From the cell containing the given text, extract its center point as (X, Y) coordinate. 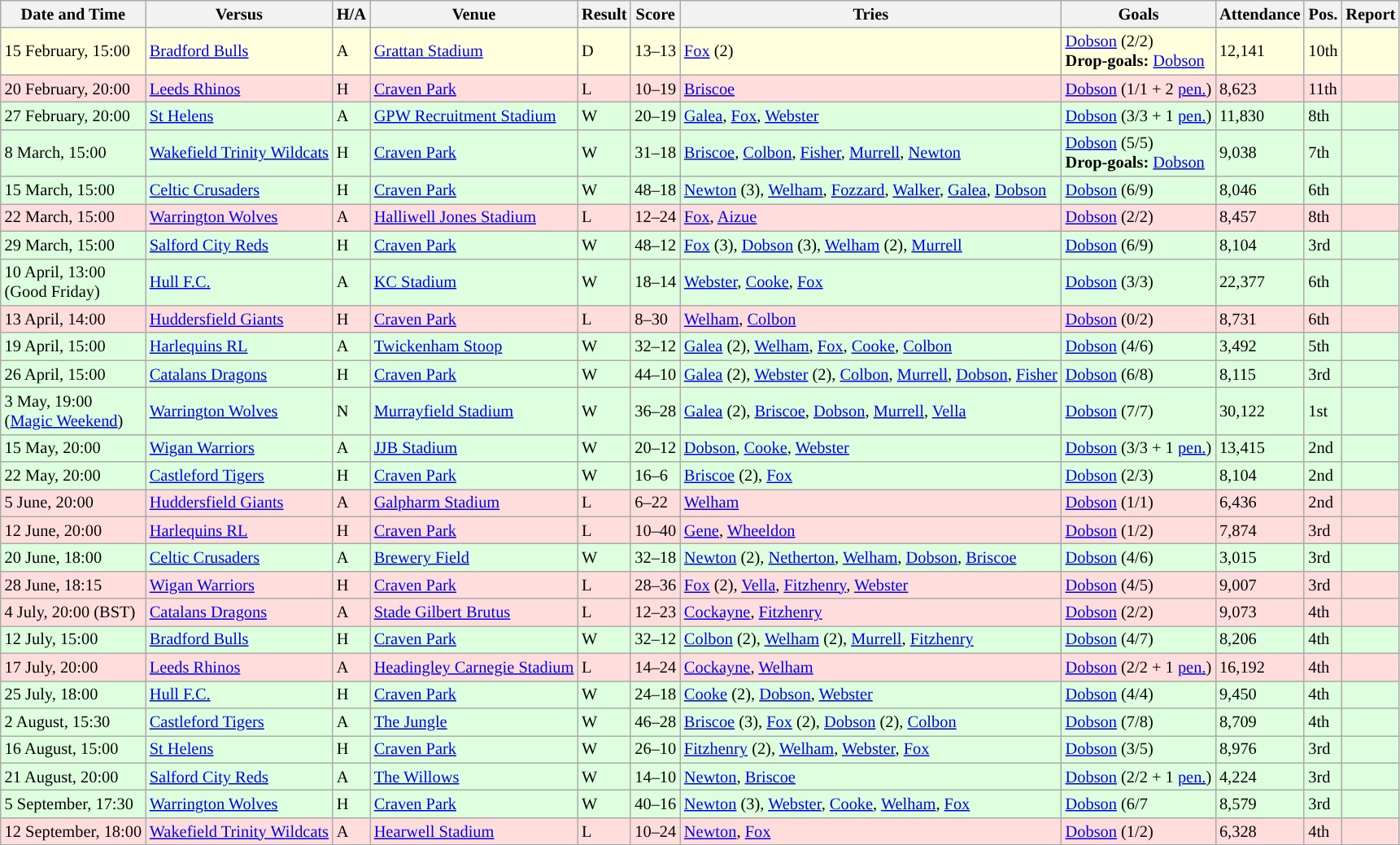
Brewery Field (473, 557)
18–14 (656, 282)
20–19 (656, 115)
Cockayne, Fitzhenry (870, 612)
Report (1370, 14)
Dobson (1/1) (1139, 503)
15 March, 15:00 (73, 190)
17 July, 20:00 (73, 667)
Dobson (4/5) (1139, 585)
8,206 (1259, 639)
11th (1323, 89)
JJB Stadium (473, 448)
22 May, 20:00 (73, 476)
The Jungle (473, 721)
Result (604, 14)
10–24 (656, 831)
28 June, 18:15 (73, 585)
Hearwell Stadium (473, 831)
Gene, Wheeldon (870, 530)
24–18 (656, 695)
22 March, 15:00 (73, 217)
16 August, 15:00 (73, 749)
Briscoe, Colbon, Fisher, Murrell, Newton (870, 153)
8 March, 15:00 (73, 153)
Welham, Colbon (870, 319)
D (604, 51)
14–24 (656, 667)
Dobson (2/2)Drop-goals: Dobson (1139, 51)
8–30 (656, 319)
6,436 (1259, 503)
22,377 (1259, 282)
9,038 (1259, 153)
Score (656, 14)
Stade Gilbert Brutus (473, 612)
H/A (351, 14)
16,192 (1259, 667)
5th (1323, 346)
Cooke (2), Dobson, Webster (870, 695)
Fox (2), Vella, Fitzhenry, Webster (870, 585)
Dobson (3/3) (1139, 282)
19 April, 15:00 (73, 346)
Headingley Carnegie Stadium (473, 667)
Dobson (1/1 + 2 pen.) (1139, 89)
8,115 (1259, 374)
7,874 (1259, 530)
Briscoe (2), Fox (870, 476)
Dobson (3/5) (1139, 749)
31–18 (656, 153)
8,579 (1259, 804)
8,731 (1259, 319)
Newton, Briscoe (870, 777)
Dobson (4/4) (1139, 695)
12 June, 20:00 (73, 530)
Fox (2) (870, 51)
10 April, 13:00(Good Friday) (73, 282)
Webster, Cooke, Fox (870, 282)
3,492 (1259, 346)
20–12 (656, 448)
Murrayfield Stadium (473, 411)
Fox, Aizue (870, 217)
29 March, 15:00 (73, 245)
12–24 (656, 217)
Dobson (7/7) (1139, 411)
Galea, Fox, Webster (870, 115)
Dobson (6/8) (1139, 374)
Dobson (6/7 (1139, 804)
36–28 (656, 411)
12 September, 18:00 (73, 831)
Galpharm Stadium (473, 503)
11,830 (1259, 115)
Dobson (4/7) (1139, 639)
13 April, 14:00 (73, 319)
40–16 (656, 804)
Briscoe (870, 89)
The Willows (473, 777)
Welham (870, 503)
10th (1323, 51)
12–23 (656, 612)
44–10 (656, 374)
7th (1323, 153)
Newton (3), Welham, Fozzard, Walker, Galea, Dobson (870, 190)
5 June, 20:00 (73, 503)
Galea (2), Welham, Fox, Cooke, Colbon (870, 346)
16–6 (656, 476)
GPW Recruitment Stadium (473, 115)
15 May, 20:00 (73, 448)
Dobson (5/5)Drop-goals: Dobson (1139, 153)
13–13 (656, 51)
2 August, 15:30 (73, 721)
8,976 (1259, 749)
15 February, 15:00 (73, 51)
N (351, 411)
21 August, 20:00 (73, 777)
28–36 (656, 585)
Cockayne, Welham (870, 667)
KC Stadium (473, 282)
10–19 (656, 89)
8,457 (1259, 217)
Dobson, Cooke, Webster (870, 448)
4,224 (1259, 777)
8,623 (1259, 89)
27 February, 20:00 (73, 115)
Pos. (1323, 14)
10–40 (656, 530)
Newton (2), Netherton, Welham, Dobson, Briscoe (870, 557)
Newton, Fox (870, 831)
48–12 (656, 245)
Versus (239, 14)
6,328 (1259, 831)
20 February, 20:00 (73, 89)
Halliwell Jones Stadium (473, 217)
Fitzhenry (2), Welham, Webster, Fox (870, 749)
Grattan Stadium (473, 51)
Tries (870, 14)
Date and Time (73, 14)
9,450 (1259, 695)
13,415 (1259, 448)
12,141 (1259, 51)
46–28 (656, 721)
5 September, 17:30 (73, 804)
1st (1323, 411)
4 July, 20:00 (BST) (73, 612)
Twickenham Stoop (473, 346)
30,122 (1259, 411)
3,015 (1259, 557)
14–10 (656, 777)
8,709 (1259, 721)
Dobson (2/3) (1139, 476)
9,073 (1259, 612)
8,046 (1259, 190)
Fox (3), Dobson (3), Welham (2), Murrell (870, 245)
Venue (473, 14)
Attendance (1259, 14)
32–18 (656, 557)
3 May, 19:00(Magic Weekend) (73, 411)
25 July, 18:00 (73, 695)
6–22 (656, 503)
26–10 (656, 749)
Galea (2), Briscoe, Dobson, Murrell, Vella (870, 411)
Goals (1139, 14)
48–18 (656, 190)
Briscoe (3), Fox (2), Dobson (2), Colbon (870, 721)
Dobson (0/2) (1139, 319)
26 April, 15:00 (73, 374)
Newton (3), Webster, Cooke, Welham, Fox (870, 804)
Dobson (7/8) (1139, 721)
12 July, 15:00 (73, 639)
9,007 (1259, 585)
20 June, 18:00 (73, 557)
Colbon (2), Welham (2), Murrell, Fitzhenry (870, 639)
Galea (2), Webster (2), Colbon, Murrell, Dobson, Fisher (870, 374)
